Search for the cell housing the specified text and yield its (x, y) center coordinate. 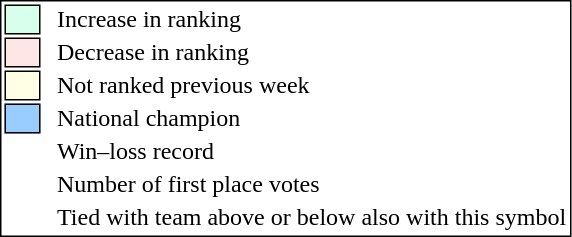
Not ranked previous week (312, 85)
Decrease in ranking (312, 53)
Win–loss record (312, 151)
National champion (312, 119)
Tied with team above or below also with this symbol (312, 217)
Increase in ranking (312, 19)
Number of first place votes (312, 185)
